Scan for the cell matching the given text and deliver its (X, Y) coordinate at center. 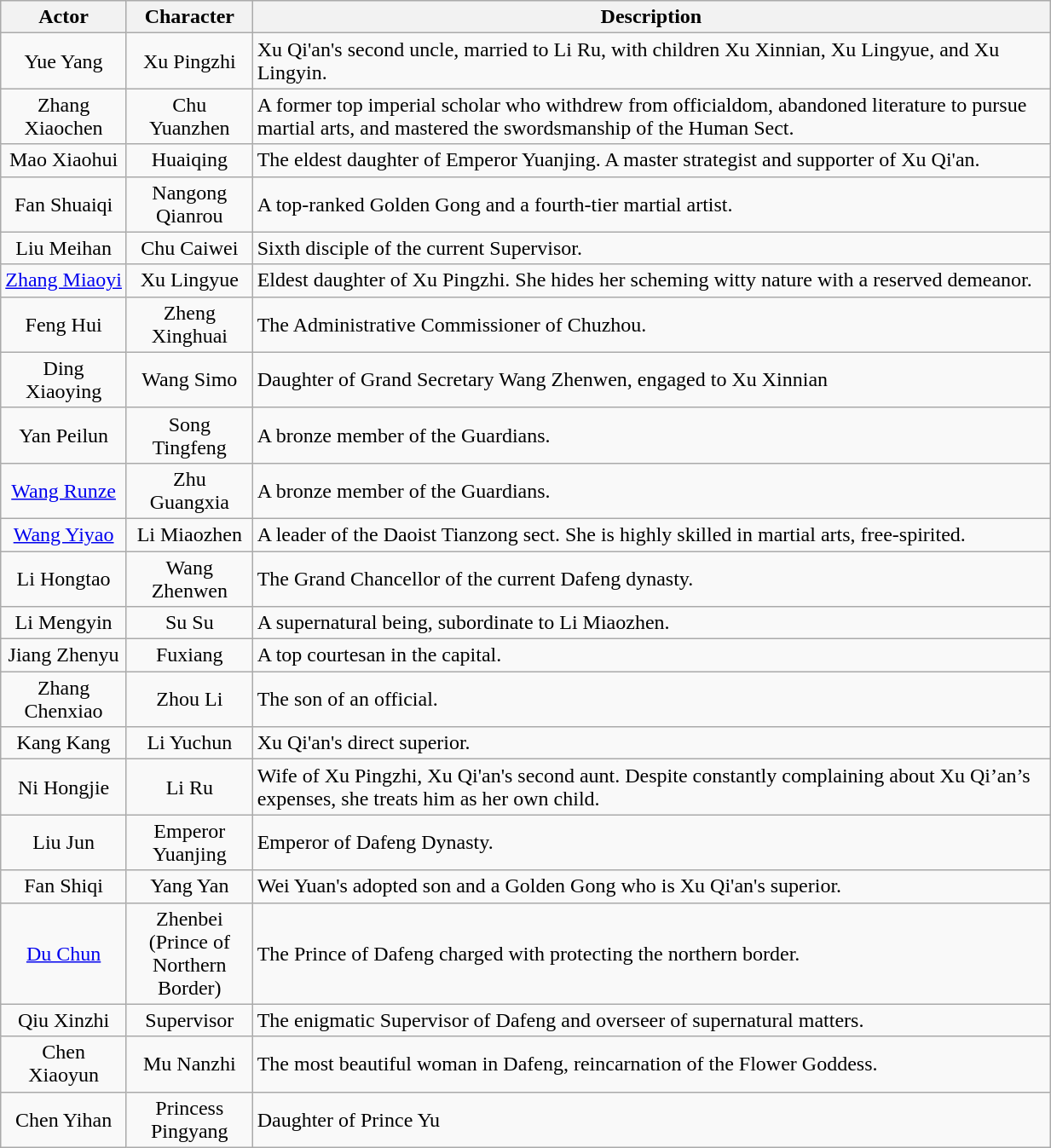
Li Mengyin (64, 623)
Ding Xiaoying (64, 380)
The enigmatic Supervisor of Dafeng and overseer of supernatural matters. (651, 1020)
Zhang Miaoyi (64, 280)
Liu Jun (64, 842)
Song Tingfeng (189, 435)
Daughter of Prince Yu (651, 1120)
Chu Yuanzhen (189, 116)
Yue Yang (64, 61)
Wang Yiyao (64, 534)
Emperor of Dafeng Dynasty. (651, 842)
Princess Pingyang (189, 1120)
Zhenbei (Prince of Northern Border) (189, 953)
Wang Zhenwen (189, 578)
Mu Nanzhi (189, 1064)
Chen Yihan (64, 1120)
Eldest daughter of Xu Pingzhi. She hides her scheming witty nature with a reserved demeanor. (651, 280)
Character (189, 17)
Daughter of Grand Secretary Wang Zhenwen, engaged to Xu Xinnian (651, 380)
Wang Simo (189, 380)
The Prince of Dafeng charged with protecting the northern border. (651, 953)
Ni Hongjie (64, 787)
Liu Meihan (64, 248)
Yan Peilun (64, 435)
Chen Xiaoyun (64, 1064)
Su Su (189, 623)
Xu Qi'an's second uncle, married to Li Ru, with children Xu Xinnian, Xu Lingyue, and Xu Lingyin. (651, 61)
Chu Caiwei (189, 248)
Wang Runze (64, 491)
Wife of Xu Pingzhi, Xu Qi'an's second aunt. Despite constantly complaining about Xu Qi’an’s expenses, she treats him as her own child. (651, 787)
Sixth disciple of the current Supervisor. (651, 248)
The most beautiful woman in Dafeng, reincarnation of the Flower Goddess. (651, 1064)
The Grand Chancellor of the current Dafeng dynasty. (651, 578)
Feng Hui (64, 324)
Zhu Guangxia (189, 491)
Fan Shiqi (64, 886)
A leader of the Daoist Tianzong sect. She is highly skilled in martial arts, free-spirited. (651, 534)
Kang Kang (64, 743)
Fan Shuaiqi (64, 205)
Nangong Qianrou (189, 205)
Zheng Xinghuai (189, 324)
Li Ru (189, 787)
Zhang Chenxiao (64, 699)
Li Yuchun (189, 743)
Xu Qi'an's direct superior. (651, 743)
The son of an official. (651, 699)
The Administrative Commissioner of Chuzhou. (651, 324)
Zhou Li (189, 699)
Qiu Xinzhi (64, 1020)
Actor (64, 17)
Jiang Zhenyu (64, 655)
A top-ranked Golden Gong and a fourth-tier martial artist. (651, 205)
Supervisor (189, 1020)
A supernatural being, subordinate to Li Miaozhen. (651, 623)
Emperor Yuanjing (189, 842)
Yang Yan (189, 886)
Huaiqing (189, 160)
Mao Xiaohui (64, 160)
Wei Yuan's adopted son and a Golden Gong who is Xu Qi'an's superior. (651, 886)
The eldest daughter of Emperor Yuanjing. A master strategist and supporter of Xu Qi'an. (651, 160)
Zhang Xiaochen (64, 116)
Xu Lingyue (189, 280)
Description (651, 17)
Xu Pingzhi (189, 61)
A top courtesan in the capital. (651, 655)
Li Miaozhen (189, 534)
Fuxiang (189, 655)
Du Chun (64, 953)
Li Hongtao (64, 578)
